Return [X, Y] of the center of cell containing provided text 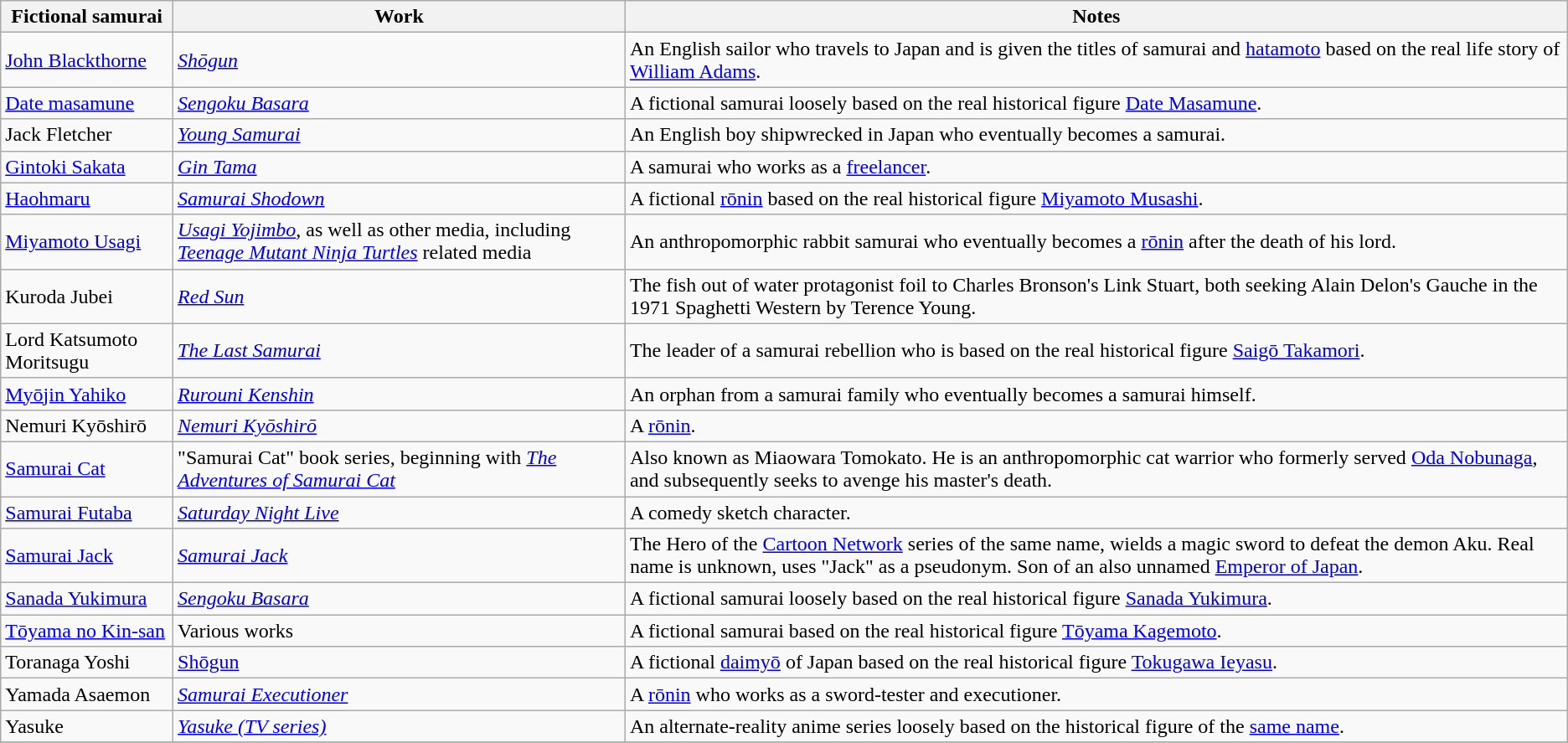
Toranaga Yoshi [87, 663]
Samurai Executioner [400, 694]
Myōjin Yahiko [87, 394]
Miyamoto Usagi [87, 241]
An English sailor who travels to Japan and is given the titles of samurai and hatamoto based on the real life story of William Adams. [1096, 60]
A rōnin. [1096, 426]
"Samurai Cat" book series, beginning with The Adventures of Samurai Cat [400, 469]
Notes [1096, 17]
Gin Tama [400, 167]
A fictional samurai based on the real historical figure Tōyama Kagemoto. [1096, 631]
Kuroda Jubei [87, 297]
The Last Samurai [400, 350]
Lord Katsumoto Moritsugu [87, 350]
An alternate-reality anime series loosely based on the historical figure of the same name. [1096, 726]
An English boy shipwrecked in Japan who eventually becomes a samurai. [1096, 135]
Usagi Yojimbo, as well as other media, including Teenage Mutant Ninja Turtles related media [400, 241]
Work [400, 17]
A samurai who works as a freelancer. [1096, 167]
Rurouni Kenshin [400, 394]
An anthropomorphic rabbit samurai who eventually becomes a rōnin after the death of his lord. [1096, 241]
A fictional samurai loosely based on the real historical figure Date Masamune. [1096, 103]
Jack Fletcher [87, 135]
The leader of a samurai rebellion who is based on the real historical figure Saigō Takamori. [1096, 350]
A fictional samurai loosely based on the real historical figure Sanada Yukimura. [1096, 599]
A fictional daimyō of Japan based on the real historical figure Tokugawa Ieyasu. [1096, 663]
An orphan from a samurai family who eventually becomes a samurai himself. [1096, 394]
Haohmaru [87, 199]
Yamada Asaemon [87, 694]
Samurai Futaba [87, 512]
Yasuke (TV series) [400, 726]
A rōnin who works as a sword-tester and executioner. [1096, 694]
Tōyama no Kin-san [87, 631]
A fictional rōnin based on the real historical figure Miyamoto Musashi. [1096, 199]
Saturday Night Live [400, 512]
Young Samurai [400, 135]
A comedy sketch character. [1096, 512]
Various works [400, 631]
Fictional samurai [87, 17]
John Blackthorne [87, 60]
Sanada Yukimura [87, 599]
Samurai Cat [87, 469]
Red Sun [400, 297]
Samurai Shodown [400, 199]
Date masamune [87, 103]
Yasuke [87, 726]
Gintoki Sakata [87, 167]
